Provide the [x, y] coordinate of the cell's center where the given text is located.  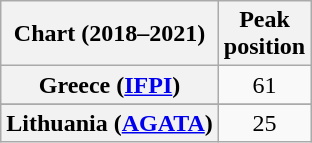
Chart (2018–2021) [110, 34]
61 [264, 85]
Greece (IFPI) [110, 85]
Peakposition [264, 34]
Lithuania (AGATA) [110, 123]
25 [264, 123]
